Determine the [x, y] coordinate at the center of the cell enclosing the given text.  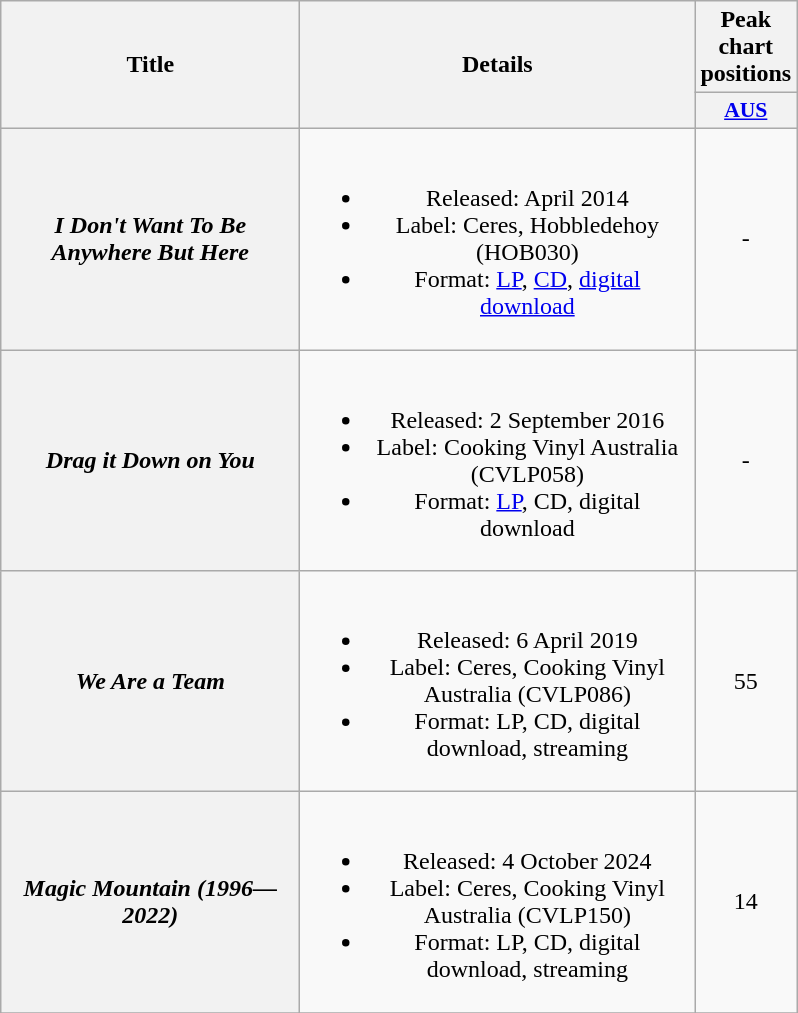
Title [150, 65]
Peak chart positions [746, 47]
Released: 6 April 2019Label: Ceres, Cooking Vinyl Australia (CVLP086)Format: LP, CD, digital download, streaming [498, 682]
Drag it Down on You [150, 460]
Details [498, 65]
Magic Mountain (1996—2022) [150, 902]
Released: 2 September 2016Label: Cooking Vinyl Australia (CVLP058)Format: LP, CD, digital download [498, 460]
14 [746, 902]
AUS [746, 111]
We Are a Team [150, 682]
Released: April 2014Label: Ceres, Hobbledehoy (HOB030)Format: LP, CD, digital download [498, 238]
55 [746, 682]
Released: 4 October 2024Label: Ceres, Cooking Vinyl Australia (CVLP150)Format: LP, CD, digital download, streaming [498, 902]
I Don't Want To Be Anywhere But Here [150, 238]
